For the text-containing cell, return its midpoint in [x, y] coordinate format. 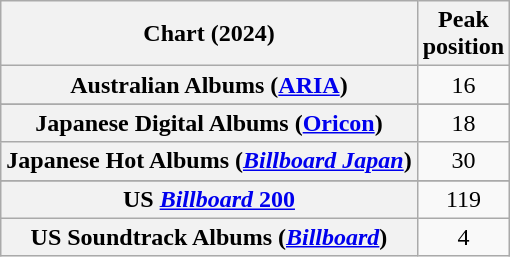
Japanese Hot Albums (Billboard Japan) [209, 161]
Japanese Digital Albums (Oricon) [209, 123]
Peakposition [463, 34]
Australian Albums (ARIA) [209, 85]
Chart (2024) [209, 34]
US Soundtrack Albums (Billboard) [209, 237]
4 [463, 237]
18 [463, 123]
US Billboard 200 [209, 199]
16 [463, 85]
30 [463, 161]
119 [463, 199]
